Output the (x, y) coordinate of the center of the cell containing the given text.  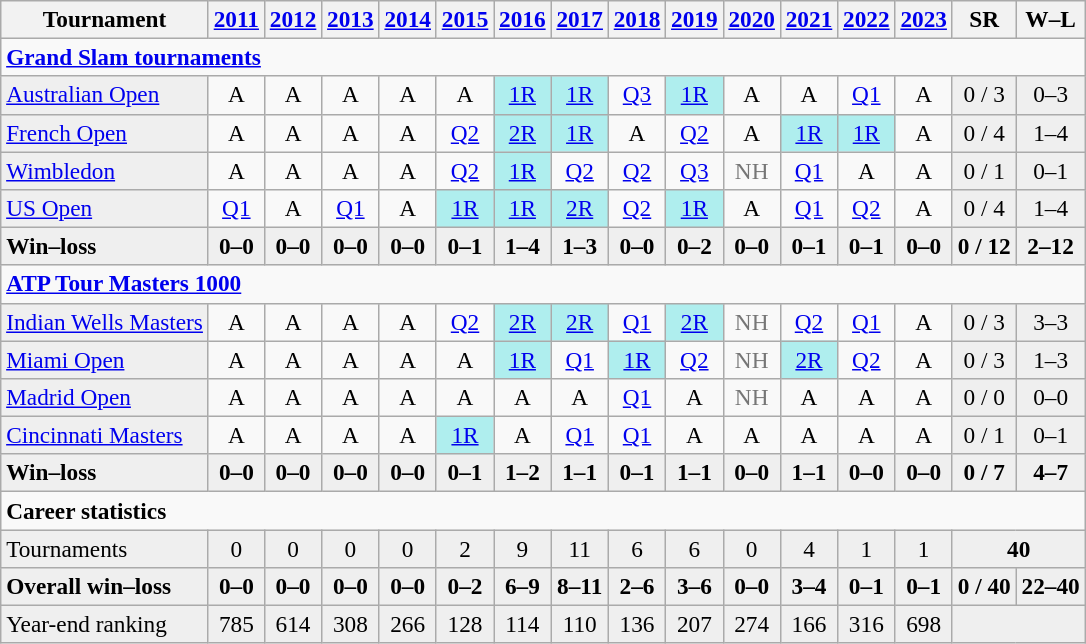
W–L (1050, 19)
266 (408, 624)
207 (694, 624)
0 / 12 (984, 246)
2019 (694, 19)
2 (464, 548)
274 (752, 624)
614 (292, 624)
2017 (580, 19)
Madrid Open (105, 397)
2012 (292, 19)
128 (464, 624)
Tournament (105, 19)
136 (636, 624)
4 (808, 548)
1–2 (522, 473)
110 (580, 624)
2–6 (636, 586)
2022 (866, 19)
2011 (236, 19)
French Open (105, 133)
3–4 (808, 586)
Career statistics (543, 510)
ATP Tour Masters 1000 (543, 284)
4–7 (1050, 473)
Grand Slam tournaments (543, 57)
Cincinnati Masters (105, 435)
2014 (408, 19)
Australian Open (105, 95)
2023 (924, 19)
9 (522, 548)
0 / 40 (984, 586)
166 (808, 624)
308 (350, 624)
Year-end ranking (105, 624)
2013 (350, 19)
8–11 (580, 586)
0 / 7 (984, 473)
Overall win–loss (105, 586)
0 / 0 (984, 397)
2020 (752, 19)
2015 (464, 19)
Tournaments (105, 548)
2021 (808, 19)
11 (580, 548)
114 (522, 624)
2–12 (1050, 246)
2018 (636, 19)
Indian Wells Masters (105, 322)
SR (984, 19)
3–6 (694, 586)
Miami Open (105, 359)
22–40 (1050, 586)
3–3 (1050, 322)
Wimbledon (105, 170)
698 (924, 624)
785 (236, 624)
2016 (522, 19)
40 (1018, 548)
6–9 (522, 586)
316 (866, 624)
0–3 (1050, 95)
US Open (105, 208)
